Capture the cell that displays the provided text and extract its (X, Y) central coordinate. 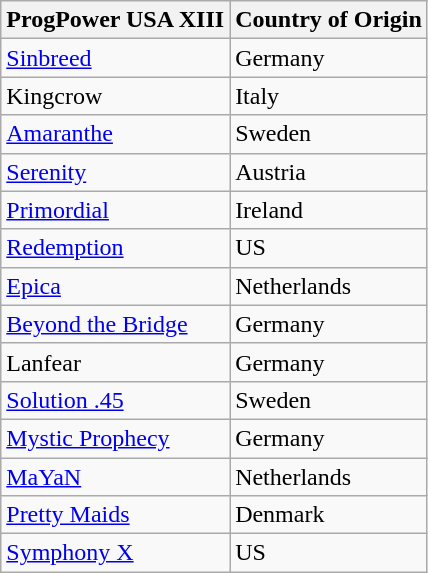
ProgPower USA XIII (116, 20)
Amaranthe (116, 134)
Country of Origin (329, 20)
Ireland (329, 210)
Pretty Maids (116, 515)
Beyond the Bridge (116, 324)
Redemption (116, 248)
Sinbreed (116, 58)
Lanfear (116, 362)
Symphony X (116, 553)
Primordial (116, 210)
Italy (329, 96)
Austria (329, 172)
Solution .45 (116, 400)
Denmark (329, 515)
Serenity (116, 172)
Mystic Prophecy (116, 438)
MaYaN (116, 477)
Kingcrow (116, 96)
Epica (116, 286)
